Search for the cell housing the specified text and yield its (x, y) center coordinate. 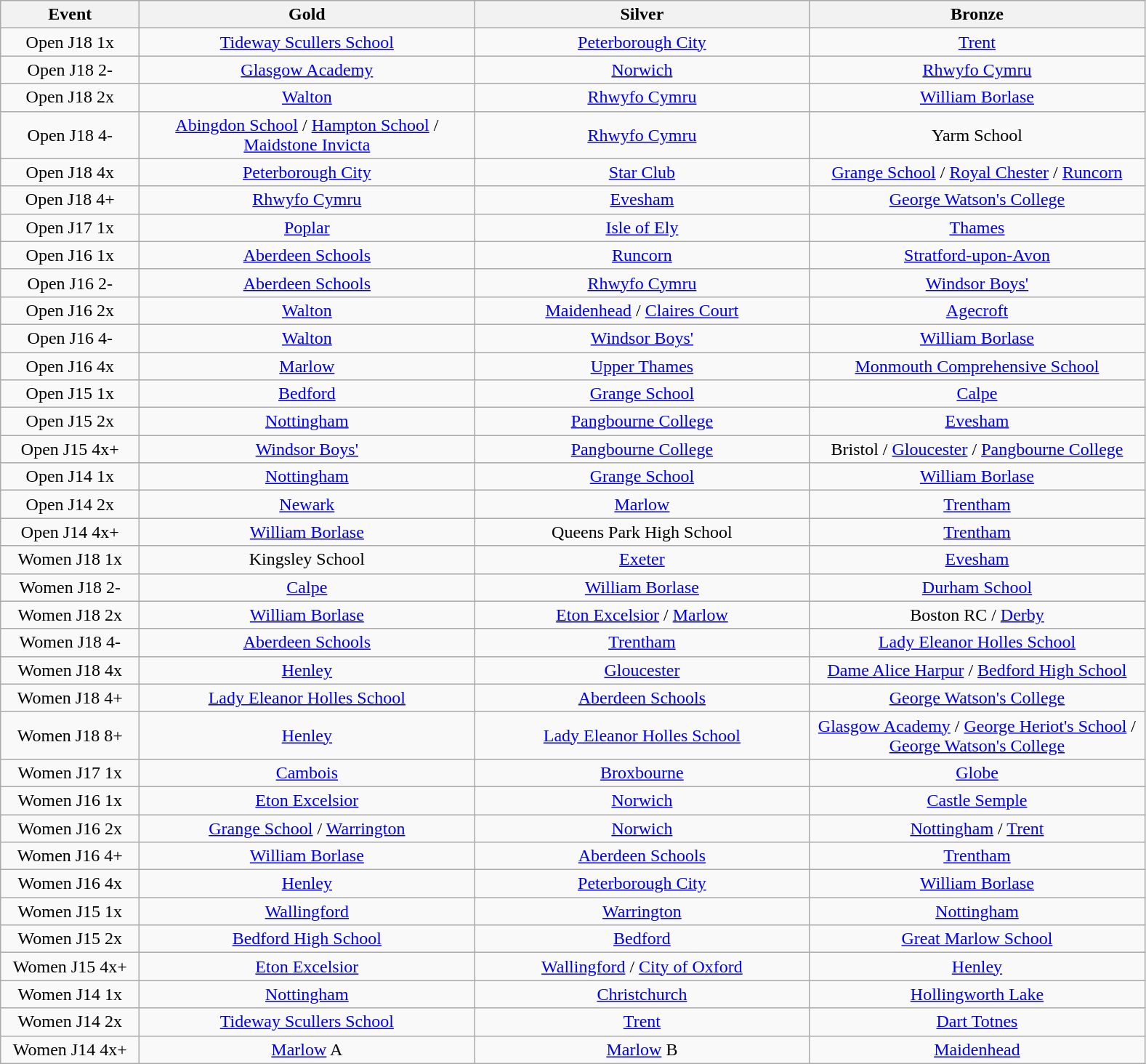
Glasgow Academy / George Heriot's School / George Watson's College (977, 735)
Open J14 1x (70, 477)
Castle Semple (977, 800)
Bedford High School (307, 939)
Dart Totnes (977, 1022)
Women J18 1x (70, 560)
Open J16 2x (70, 310)
Women J18 4x (70, 670)
Gloucester (642, 670)
Grange School / Royal Chester / Runcorn (977, 172)
Abingdon School / Hampton School / Maidstone Invicta (307, 135)
Gold (307, 15)
Stratford-upon-Avon (977, 255)
Yarm School (977, 135)
Open J16 2- (70, 283)
Newark (307, 504)
Great Marlow School (977, 939)
Women J15 4x+ (70, 967)
Open J18 4x (70, 172)
Maidenhead (977, 1049)
Maidenhead / Claires Court (642, 310)
Women J16 4x (70, 884)
Glasgow Academy (307, 70)
Open J14 4x+ (70, 532)
Open J16 4- (70, 338)
Women J16 1x (70, 800)
Nottingham / Trent (977, 828)
Open J18 4- (70, 135)
Runcorn (642, 255)
Open J18 1x (70, 42)
Exeter (642, 560)
Wallingford / City of Oxford (642, 967)
Women J15 1x (70, 911)
Women J18 2- (70, 587)
Durham School (977, 587)
Kingsley School (307, 560)
Marlow A (307, 1049)
Broxbourne (642, 773)
Hollingworth Lake (977, 994)
Open J14 2x (70, 504)
Women J18 2x (70, 615)
Cambois (307, 773)
Women J18 8+ (70, 735)
Open J16 1x (70, 255)
Poplar (307, 227)
Open J18 2x (70, 97)
Open J18 4+ (70, 200)
Women J14 1x (70, 994)
Monmouth Comprehensive School (977, 366)
Women J14 2x (70, 1022)
Open J15 1x (70, 394)
Women J16 2x (70, 828)
Marlow B (642, 1049)
Queens Park High School (642, 532)
Silver (642, 15)
Open J15 2x (70, 422)
Open J16 4x (70, 366)
Wallingford (307, 911)
Thames (977, 227)
Event (70, 15)
Boston RC / Derby (977, 615)
Globe (977, 773)
Upper Thames (642, 366)
Christchurch (642, 994)
Bronze (977, 15)
Open J18 2- (70, 70)
Women J14 4x+ (70, 1049)
Isle of Ely (642, 227)
Open J17 1x (70, 227)
Dame Alice Harpur / Bedford High School (977, 670)
Eton Excelsior / Marlow (642, 615)
Women J17 1x (70, 773)
Star Club (642, 172)
Women J18 4- (70, 642)
Women J16 4+ (70, 856)
Grange School / Warrington (307, 828)
Women J18 4+ (70, 698)
Bristol / Gloucester / Pangbourne College (977, 449)
Agecroft (977, 310)
Open J15 4x+ (70, 449)
Warrington (642, 911)
Women J15 2x (70, 939)
